Capture the cell that displays the provided text and extract its [X, Y] central coordinate. 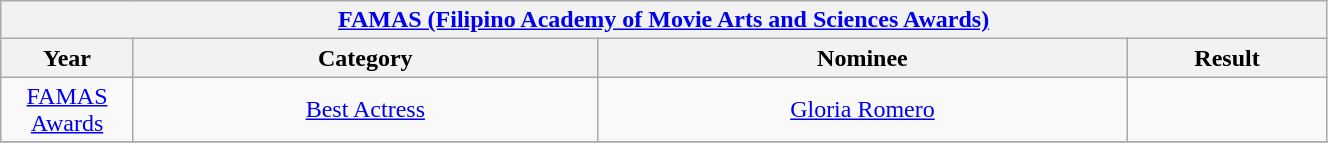
Category [365, 58]
Year [68, 58]
Result [1228, 58]
Gloria Romero [862, 110]
FAMAS (Filipino Academy of Movie Arts and Sciences Awards) [664, 20]
FAMAS Awards [68, 110]
Best Actress [365, 110]
Nominee [862, 58]
